Output the (x, y) coordinate of the center of the cell containing the given text.  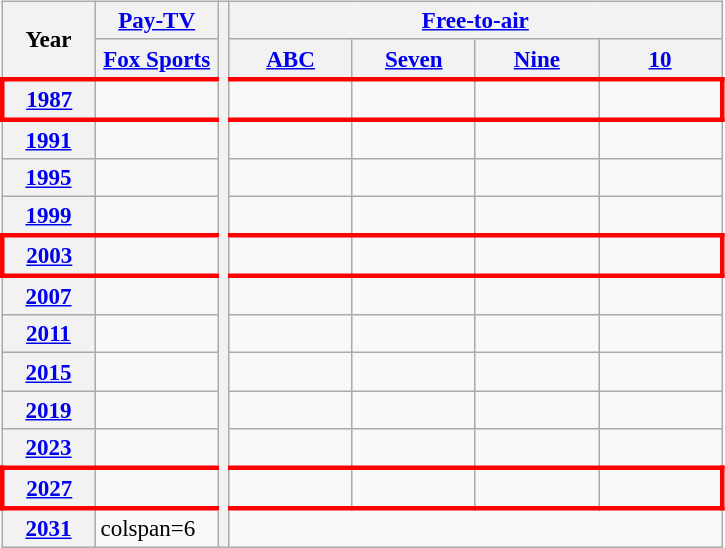
2011 (48, 334)
Free-to-air (476, 21)
1999 (48, 216)
1991 (48, 138)
1995 (48, 178)
ABC (290, 58)
1987 (48, 100)
colspan=6 (156, 528)
2019 (48, 410)
2003 (48, 256)
2031 (48, 528)
Seven (414, 58)
2027 (48, 488)
Nine (536, 58)
2015 (48, 372)
10 (660, 58)
Year (48, 40)
2023 (48, 448)
Pay-TV (156, 21)
2007 (48, 296)
Fox Sports (156, 58)
